Pinpoint the cell where the given text exists, returning its [X, Y] midpoint coordinate. 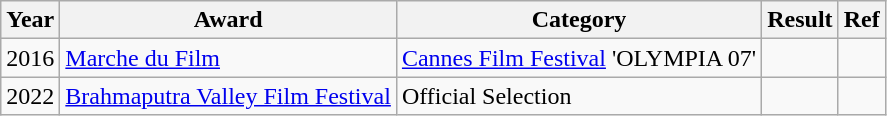
Marche du Film [228, 58]
2016 [30, 58]
2022 [30, 96]
Year [30, 20]
Result [800, 20]
Brahmaputra Valley Film Festival [228, 96]
Cannes Film Festival 'OLYMPIA 07' [578, 58]
Category [578, 20]
Ref [862, 20]
Official Selection [578, 96]
Award [228, 20]
